Output the [X, Y] coordinate of the center of the cell containing the given text.  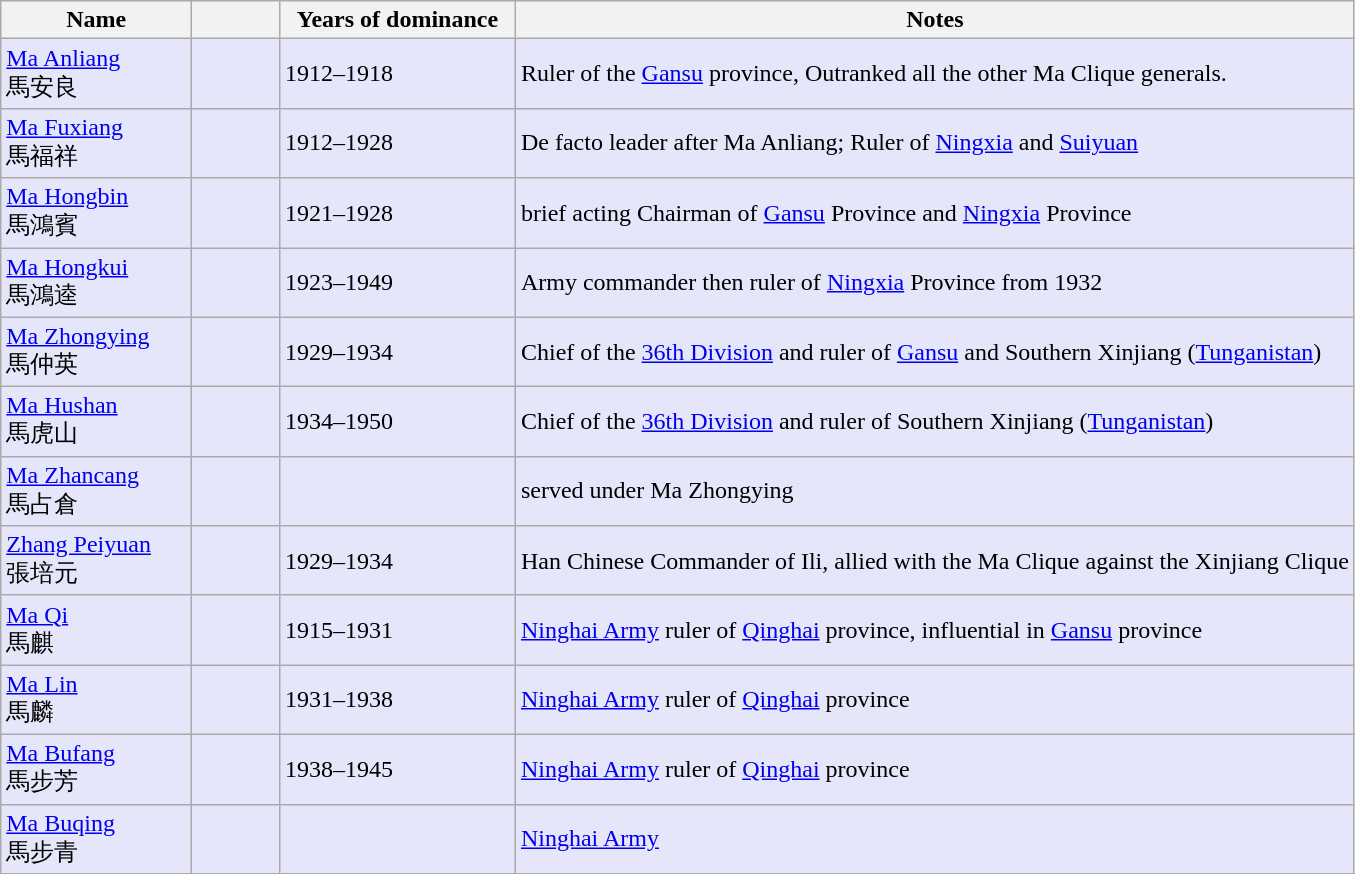
Name [96, 20]
1921–1928 [397, 213]
Ma Bufang馬步芳 [96, 769]
De facto leader after Ma Anliang; Ruler of Ningxia and Suiyuan [934, 143]
Ma Zhongying馬仲英 [96, 352]
Zhang Peiyuan張培元 [96, 561]
Ma Qi馬麒 [96, 630]
1938–1945 [397, 769]
Ma Anliang馬安良 [96, 74]
Ruler of the Gansu province, Outranked all the other Ma Clique generals. [934, 74]
Ma Buqing馬步青 [96, 839]
brief acting Chairman of Gansu Province and Ningxia Province [934, 213]
Ninghai Army ruler of Qinghai province, influential in Gansu province [934, 630]
Army commander then ruler of Ningxia Province from 1932 [934, 283]
Chief of the 36th Division and ruler of Southern Xinjiang (Tunganistan) [934, 422]
Chief of the 36th Division and ruler of Gansu and Southern Xinjiang (Tunganistan) [934, 352]
served under Ma Zhongying [934, 491]
Ma Fuxiang馬福祥 [96, 143]
Ma Hushan馬虎山 [96, 422]
Notes [934, 20]
1912–1918 [397, 74]
Ma Hongkui馬鴻逵 [96, 283]
1915–1931 [397, 630]
1934–1950 [397, 422]
Years of dominance [397, 20]
1923–1949 [397, 283]
1931–1938 [397, 700]
Han Chinese Commander of Ili, allied with the Ma Clique against the Xinjiang Clique [934, 561]
Ma Lin馬麟 [96, 700]
Ma Zhancang馬占倉 [96, 491]
Ninghai Army [934, 839]
1912–1928 [397, 143]
Ma Hongbin馬鴻賓 [96, 213]
